Detect which cell encompasses the target text, then output its (x, y) center coordinate. 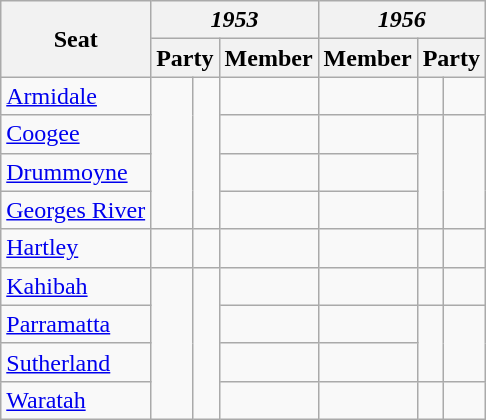
Seat (76, 39)
Drummoyne (76, 172)
1953 (234, 20)
Hartley (76, 248)
Armidale (76, 96)
Coogee (76, 134)
Georges River (76, 210)
Sutherland (76, 362)
Kahibah (76, 286)
1956 (402, 20)
Waratah (76, 400)
Parramatta (76, 324)
